Identify which cell holds the provided text, then report its [x, y] central coordinate. 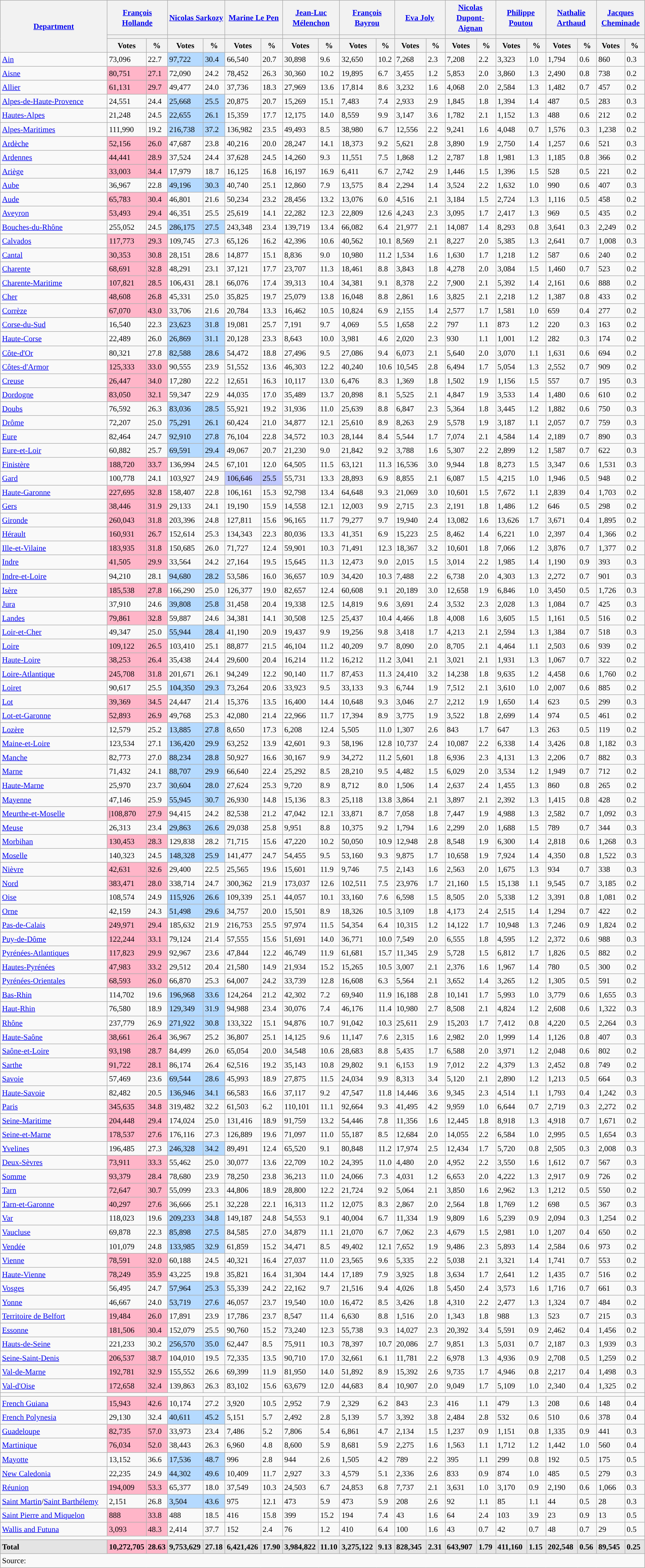
20.5 [157, 1093]
996 [243, 1460]
16,462 [300, 311]
67,070 [127, 311]
44 [562, 1501]
83,050 [127, 395]
Seine-Maritime [54, 1121]
11,356 [410, 1121]
6,584 [511, 1134]
263 [562, 730]
Corse-du-Sud [54, 325]
1,335 [562, 1431]
5,435 [410, 1051]
83,102 [243, 1386]
47,547 [358, 1093]
25,619 [243, 213]
22,709 [300, 1163]
367 [611, 1204]
1,254 [611, 1218]
34.4 [157, 171]
21,724 [358, 1191]
Réunion [54, 1487]
64,648 [358, 493]
61,859 [243, 1246]
Territoire de Belfort [54, 1316]
3,275,122 [358, 1547]
3,522 [461, 716]
7,672 [511, 493]
441 [611, 1431]
27,037 [300, 1260]
12,860 [300, 185]
94,680 [185, 576]
934 [562, 869]
25,292 [300, 772]
34.1 [214, 1093]
21.5 [272, 646]
152 [243, 1529]
19.0 [272, 590]
2,867 [410, 1204]
3,691 [410, 604]
Nicolas Dupont-Aignan [470, 18]
1,793 [562, 1093]
9,345 [461, 1093]
7,447 [461, 814]
33,706 [185, 311]
2,392 [511, 799]
873 [511, 325]
Var [54, 1218]
43.6 [214, 1501]
14,027 [410, 1330]
2,340 [562, 1386]
8,650 [243, 730]
172,658 [127, 1386]
3,605 [511, 618]
33.3 [157, 1163]
26,447 [127, 380]
Morbihan [54, 841]
4,679 [461, 1233]
1,343 [461, 1316]
149,187 [243, 1218]
Hérault [54, 534]
3,014 [461, 562]
2,094 [562, 1218]
38,661 [127, 1037]
Haut-Rhin [54, 1009]
20,189 [410, 590]
28,151 [185, 255]
66,076 [243, 283]
8,227 [461, 241]
2,608 [562, 1009]
1,305 [562, 981]
42,302 [300, 995]
117,773 [127, 241]
5,525 [410, 395]
Indre [54, 562]
1,435 [562, 1274]
1,563 [461, 1445]
27,164 [243, 562]
93,198 [127, 1051]
92 [461, 1501]
29 [611, 1529]
71,097 [300, 1134]
14,819 [358, 604]
5,151 [243, 1418]
930 [461, 339]
11,147 [358, 1037]
Alpes-de-Haute-Provence [54, 101]
797 [461, 325]
Vienne [54, 1260]
38.7 [157, 1358]
Pyrénées-Orientales [54, 981]
338,714 [185, 883]
33.8 [157, 1515]
86,174 [185, 1065]
623 [562, 702]
1,981 [511, 158]
8,643 [300, 339]
16,048 [358, 297]
2,490 [562, 74]
8,313 [410, 1079]
44,302 [185, 1473]
29.6 [214, 911]
6,861 [358, 1431]
33,973 [185, 1431]
2,742 [410, 171]
2,143 [410, 869]
73,240 [300, 1330]
1,384 [562, 632]
10,648 [358, 702]
6,421,426 [243, 1547]
52,156 [127, 143]
28.3 [157, 841]
10,545 [410, 367]
15,645 [300, 562]
16,125 [243, 171]
Côtes-d'Armor [54, 367]
2,637 [461, 786]
76,592 [127, 409]
6,221 [511, 534]
3,021 [461, 660]
37,549 [243, 1487]
37,117 [300, 1093]
Mayenne [54, 799]
553 [611, 1260]
126,377 [243, 590]
79,277 [358, 520]
3,631 [461, 1487]
92,910 [185, 437]
24,410 [410, 674]
104,350 [185, 688]
2,299 [461, 828]
3,321 [511, 1260]
34,548 [300, 1051]
8,505 [461, 897]
6,744 [410, 688]
17,189 [358, 1274]
Dordogne [54, 395]
8,569 [410, 241]
646 [562, 506]
8,712 [358, 786]
610 [611, 395]
37,524 [185, 158]
Isère [54, 590]
28 [611, 1501]
75,291 [185, 422]
54,455 [300, 856]
3,864 [410, 799]
969 [562, 213]
66,583 [243, 1093]
510 [562, 1418]
57.0 [157, 1431]
62,516 [243, 1065]
3,925 [410, 1274]
Yonne [54, 1302]
130,453 [127, 841]
8,681 [358, 1445]
14,122 [461, 925]
4,173 [461, 911]
Nicolas Sarkozy [196, 18]
33.6 [214, 995]
17,536 [185, 1460]
90,555 [185, 367]
17,979 [185, 171]
63,679 [300, 1386]
Marine Le Pen [254, 18]
2,982 [461, 1037]
88,234 [185, 757]
2,787 [461, 158]
36.6 [157, 1460]
192 [562, 1460]
78,249 [127, 1274]
4,514 [511, 1093]
Paris [54, 1107]
129,349 [185, 1009]
2,933 [410, 101]
94,210 [127, 576]
109,122 [127, 646]
30,076 [300, 1009]
7,268 [410, 60]
1,516 [410, 1316]
66,640 [243, 772]
13.9 [272, 744]
3,573 [511, 1288]
24,503 [300, 1487]
5,120 [461, 1079]
16,313 [300, 1204]
19.8 [214, 1274]
41,351 [358, 534]
1,369 [410, 380]
338 [611, 869]
9,720 [300, 786]
18,367 [410, 548]
54,446 [358, 1121]
33.1 [157, 939]
35,489 [300, 395]
Lot-et-Garonne [54, 716]
82,588 [185, 353]
2,057 [562, 422]
1,212 [562, 1191]
1,760 [611, 674]
2.31 [436, 1547]
Somme [54, 1176]
726 [611, 1176]
2,484 [461, 1418]
100 [410, 1529]
Nièvre [54, 869]
97,974 [300, 925]
Marne [54, 772]
4,220 [562, 1023]
6,960 [243, 1445]
65,377 [185, 1487]
2,294 [410, 185]
16,472 [358, 1302]
46,801 [185, 199]
87,453 [358, 674]
2,264 [611, 1023]
557 [562, 380]
32,661 [358, 1358]
20,392 [461, 1330]
44,683 [358, 1386]
2,708 [562, 1358]
89,545 [611, 1547]
76 [300, 1529]
51,892 [358, 1372]
28.9 [157, 158]
661 [611, 1288]
16.0 [272, 576]
83,036 [185, 409]
650 [611, 1233]
21,842 [358, 451]
Aveyron [54, 213]
107,821 [127, 283]
45,331 [185, 297]
76,034 [127, 1445]
1,531 [611, 464]
1,257 [562, 143]
2,594 [511, 632]
Deux-Sèvres [54, 1163]
1,237 [461, 1431]
21,977 [410, 227]
53,719 [185, 1302]
4,350 [562, 856]
23.2 [272, 199]
15.8 [272, 1515]
3,095 [461, 213]
3,084 [511, 269]
3,093 [127, 1529]
89,491 [243, 1149]
2,155 [410, 311]
2,315 [410, 1037]
19,895 [358, 74]
411,160 [511, 1547]
35,821 [243, 1274]
2,218 [511, 297]
8,090 [410, 646]
5,038 [461, 1260]
158,407 [185, 493]
3,890 [461, 143]
33,739 [300, 981]
23,623 [185, 325]
27,086 [358, 353]
5,239 [511, 1218]
Alpes-Maritimes [54, 129]
64,505 [300, 464]
7.2 [329, 995]
9,635 [511, 674]
Tarn-et-Garonne [54, 1204]
3,610 [511, 688]
7,058 [410, 814]
6,300 [511, 841]
19,256 [358, 632]
82,464 [127, 437]
4,379 [511, 1065]
47,844 [243, 953]
5,993 [511, 995]
Haute-Marne [54, 786]
39,808 [185, 604]
51,552 [243, 367]
94,876 [300, 1023]
3,532 [461, 604]
712 [611, 772]
181,506 [127, 1330]
484 [611, 1302]
Saint Martin/Saint Barthélemy [54, 1501]
874 [511, 1473]
40,297 [127, 1204]
1,486 [511, 506]
5,505 [358, 730]
518 [611, 632]
16,608 [358, 981]
4,847 [461, 395]
106,161 [243, 493]
92,798 [300, 493]
6,812 [511, 953]
56,495 [127, 1288]
46,749 [300, 953]
939 [611, 646]
2,962 [511, 1191]
7,486 [243, 1431]
139,863 [185, 1386]
7,012 [461, 1065]
32.0 [157, 1260]
102,511 [358, 883]
698 [562, 1204]
3,455 [410, 74]
35,825 [243, 297]
27.9 [157, 814]
26.5 [157, 646]
3.3 [329, 1473]
1,949 [562, 772]
48.3 [157, 1529]
59,901 [300, 548]
54,472 [243, 353]
123,534 [127, 744]
Moselle [54, 856]
1,161 [562, 618]
1,213 [562, 1079]
10,409 [243, 1473]
8,508 [461, 1009]
122,244 [127, 939]
256,570 [185, 1344]
664 [611, 1079]
64,007 [243, 981]
2,028 [511, 604]
22,809 [358, 213]
7,074 [461, 437]
73,264 [243, 688]
6,653 [461, 1176]
28.63 [157, 1547]
8,855 [410, 479]
152,614 [185, 534]
Cantal [54, 255]
60,608 [358, 590]
457 [611, 87]
10,087 [461, 744]
2,505 [562, 1149]
134,343 [243, 534]
974 [562, 716]
15,392 [410, 1372]
1,387 [562, 297]
20,128 [243, 339]
18.3 [272, 87]
Drôme [54, 422]
42,080 [243, 716]
1,498 [611, 1372]
550 [611, 1191]
New Caledonia [54, 1473]
1,394 [511, 101]
17,974 [410, 1149]
2,839 [562, 493]
8,918 [511, 1121]
29,512 [185, 967]
3,109 [410, 911]
40,209 [358, 646]
Ardennes [54, 158]
1,238 [611, 129]
34.5 [157, 702]
30,508 [300, 618]
185,632 [185, 925]
Ille-et-Vilaine [54, 548]
26,313 [127, 828]
203,396 [185, 520]
7,900 [461, 283]
27,875 [300, 1079]
68,593 [127, 981]
49,768 [185, 716]
22.9 [214, 395]
20.9 [272, 632]
1,307 [410, 730]
3,652 [461, 981]
300 [611, 967]
46,176 [358, 1009]
1.15 [536, 1547]
12,445 [461, 1121]
1,612 [562, 1163]
26,930 [243, 799]
1,630 [461, 255]
6,738 [461, 576]
2,995 [562, 1134]
1,505 [358, 1460]
2,151 [127, 1501]
90,710 [300, 1358]
10,824 [358, 311]
163 [611, 325]
Haute-Loire [54, 660]
82,657 [300, 590]
19.7 [272, 297]
2,020 [410, 339]
88,707 [185, 772]
22.7 [157, 60]
71,491 [358, 548]
1,985 [511, 562]
2,462 [562, 1330]
Vendée [54, 1246]
96,165 [300, 520]
3,775 [410, 716]
4.8 [272, 1445]
9.8 [385, 632]
948 [611, 479]
21.0 [272, 422]
3,779 [562, 995]
44,035 [243, 395]
90,617 [127, 688]
7,488 [410, 576]
33,003 [127, 171]
103,410 [185, 646]
34,757 [243, 911]
7,924 [511, 856]
9,951 [300, 828]
Total [54, 1547]
1,460 [562, 269]
25,610 [358, 422]
Pyrénées-Atlantiques [54, 953]
6.0 [385, 199]
Eure [54, 437]
46,057 [243, 1302]
216,738 [185, 129]
49,196 [185, 185]
4,310 [461, 1302]
18.7 [214, 171]
3,533 [511, 395]
279 [611, 1473]
Oise [54, 897]
55,339 [243, 1288]
17.90 [272, 1547]
16,214 [300, 660]
17,891 [185, 1316]
3,634 [461, 1274]
12,075 [358, 1204]
141,477 [243, 856]
2,563 [461, 869]
25,118 [358, 799]
3,265 [511, 981]
20,784 [243, 311]
22,489 [127, 339]
7,549 [410, 939]
58,196 [358, 744]
7.8 [385, 1121]
15,269 [300, 101]
33,133 [358, 688]
41,495 [410, 1107]
20,875 [243, 101]
Martinique [54, 1445]
3,041 [410, 660]
395 [461, 1460]
21,248 [127, 116]
60,424 [243, 422]
901 [611, 576]
Cher [54, 297]
47,042 [300, 814]
32.2 [214, 1107]
13.0 [329, 380]
19,338 [300, 604]
Vaucluse [54, 1233]
6,644 [511, 1107]
13,152 [127, 1460]
183,935 [127, 548]
13,076 [358, 199]
3,550 [511, 1163]
14,260 [300, 158]
25,437 [358, 618]
22,162 [300, 1288]
31.1 [214, 339]
6,846 [511, 590]
38,446 [127, 506]
6.3 [385, 981]
79,124 [185, 939]
16.3 [272, 380]
47,146 [127, 799]
587 [562, 255]
428 [611, 799]
31,304 [300, 1274]
78,680 [185, 1176]
2,861 [410, 297]
622 [611, 451]
246,328 [185, 1149]
2,564 [461, 1204]
9,049 [461, 1386]
82,773 [127, 757]
9,545 [562, 883]
27.2 [214, 1403]
38,253 [127, 660]
136,982 [243, 129]
4,026 [410, 1288]
5,728 [461, 953]
Ardèche [54, 143]
20,898 [358, 395]
24,551 [127, 101]
8.6 [385, 87]
Loire-Atlantique [54, 674]
6,978 [461, 1358]
2,715 [410, 506]
3,323 [511, 60]
7,246 [562, 925]
124,264 [243, 995]
63,252 [243, 744]
67,101 [243, 464]
1,576 [562, 129]
4,215 [511, 479]
9,959 [461, 1107]
3.8 [436, 1418]
Sarthe [54, 1065]
2,249 [611, 227]
25,079 [300, 297]
521 [611, 143]
32,228 [243, 1204]
27,969 [300, 87]
8,547 [300, 1316]
23,976 [410, 883]
1,151 [511, 1431]
44,806 [243, 1191]
43.0 [157, 311]
6,029 [461, 772]
48 [562, 1529]
29.7 [157, 87]
8,548 [461, 841]
5,031 [511, 1344]
34.2 [214, 1149]
Orne [54, 911]
4,516 [410, 199]
90,140 [300, 674]
46,667 [127, 1302]
17,280 [185, 380]
90,760 [243, 1330]
21,230 [300, 451]
Hautes-Alpes [54, 116]
80,751 [127, 74]
890 [611, 437]
Hauts-de-Seine [54, 1344]
28,683 [358, 1051]
759 [611, 422]
48,291 [185, 269]
6,153 [410, 1065]
6,494 [461, 367]
5,564 [410, 981]
84,499 [185, 1051]
108,574 [127, 897]
52,893 [127, 716]
129,838 [185, 841]
38,980 [358, 129]
3,981 [358, 339]
1,456 [611, 1330]
40,321 [243, 1260]
2,134 [410, 1431]
Mayotte [54, 1460]
Côte-d'Or [54, 353]
78,250 [243, 1176]
68,691 [127, 269]
435 [611, 213]
12,473 [358, 562]
29,133 [185, 506]
2,275 [410, 1445]
2,217 [562, 1372]
833 [461, 1473]
3,070 [511, 353]
25,970 [127, 786]
88,877 [243, 646]
319,482 [185, 1107]
206,537 [127, 1358]
31,458 [243, 604]
5,578 [461, 422]
42,159 [127, 911]
34,572 [300, 437]
1,442 [562, 1445]
78,452 [243, 74]
30,167 [300, 757]
30,604 [185, 786]
1,152 [511, 116]
Charente-Maritime [54, 283]
Loiret [54, 688]
Gers [54, 506]
27,496 [300, 353]
2,161 [562, 283]
188,720 [127, 464]
2,048 [562, 1051]
97,722 [185, 60]
15.3 [272, 493]
17.4 [272, 283]
8.0 [385, 786]
3,347 [562, 464]
79,861 [127, 618]
Bouches-du-Rhône [54, 227]
9,809 [461, 1218]
49,402 [358, 1246]
40,004 [358, 1218]
173,037 [300, 883]
Yvelines [54, 1149]
85 [511, 1501]
2,552 [562, 367]
20,086 [410, 1344]
479 [511, 1403]
92,967 [185, 953]
12,175 [300, 116]
Tarn [54, 1191]
4,243 [410, 213]
26,869 [185, 339]
5.5 [385, 325]
76,104 [243, 437]
109,745 [185, 241]
192,781 [127, 1372]
48,608 [127, 297]
28.8 [214, 757]
33.0 [157, 367]
55,945 [185, 799]
8,378 [410, 283]
973 [611, 1246]
Ain [54, 60]
35,438 [185, 660]
5,364 [461, 409]
94,249 [243, 674]
42 [511, 1529]
1,845 [461, 101]
3.9 [536, 1515]
Puy-de-Dôme [54, 939]
91,759 [300, 1121]
1,081 [611, 897]
21,070 [358, 1233]
3,920 [243, 1403]
28.7 [157, 1051]
1,506 [410, 786]
22,282 [300, 213]
909 [611, 367]
1,655 [611, 995]
8.1 [385, 395]
227,695 [127, 493]
1,156 [511, 380]
5,139 [358, 1418]
Nord [54, 883]
4,936 [511, 1358]
4,303 [511, 576]
14,125 [300, 1037]
528 [562, 171]
16.8 [272, 171]
286,175 [185, 227]
19,081 [243, 325]
1,712 [511, 1445]
24,447 [185, 702]
32.6 [157, 869]
9,875 [410, 856]
34,420 [358, 576]
4,595 [511, 939]
3,971 [511, 1051]
40,240 [358, 367]
532 [511, 1418]
10,907 [410, 1386]
5,544 [410, 437]
111,990 [127, 129]
14,877 [243, 255]
152,079 [185, 1330]
49,493 [300, 129]
5,720 [511, 1149]
24,395 [358, 1163]
33,160 [358, 897]
16,540 [127, 325]
249,971 [127, 925]
80,321 [127, 353]
3,524 [461, 185]
|108,870 [127, 814]
110,101 [300, 1107]
12,556 [410, 129]
461 [611, 716]
1,126 [562, 1037]
3,187 [511, 422]
4,464 [511, 646]
15,138 [511, 883]
18.0 [214, 1487]
13,082 [461, 520]
15,376 [243, 702]
4.7 [385, 1431]
399 [300, 1515]
139,719 [300, 227]
Loire [54, 646]
8,273 [511, 464]
216,753 [243, 925]
75,911 [300, 1344]
298 [611, 506]
1,001 [511, 339]
Doubs [54, 409]
Manche [54, 757]
2,007 [562, 688]
73,096 [127, 60]
2,503 [562, 646]
6,208 [300, 730]
Savoie [54, 1079]
19,437 [300, 632]
2,414 [185, 1529]
35.0 [214, 1344]
2,417 [511, 213]
25,565 [243, 869]
11.8 [385, 1093]
Philippe Poutou [521, 18]
15,265 [358, 967]
243,348 [243, 227]
19,190 [243, 506]
7,062 [410, 1233]
4,952 [461, 1163]
French Guiana [54, 1403]
3,184 [461, 199]
Meurthe-et-Moselle [54, 814]
Maine-et-Loire [54, 744]
French Polynesia [54, 1418]
29,600 [243, 660]
2,492 [300, 1418]
21,934 [300, 967]
201,671 [185, 674]
383,471 [127, 883]
174 [611, 339]
72,090 [185, 74]
2,477 [511, 1302]
5.4 [329, 1431]
103,927 [185, 479]
1,259 [611, 1358]
42,631 [127, 869]
66,082 [358, 227]
24,853 [358, 1487]
104,010 [185, 1358]
220 [562, 325]
194,009 [127, 1487]
166,290 [185, 590]
19,940 [410, 520]
8,263 [410, 422]
10,141 [461, 995]
1,218 [511, 255]
24.3 [157, 911]
François Bayrou [367, 18]
46,351 [185, 213]
7,483 [358, 101]
Bas-Rhin [54, 995]
Seine-Saint-Denis [54, 1358]
1,377 [611, 548]
1,671 [611, 1121]
4,579 [358, 1473]
6.1 [385, 1358]
53,160 [358, 856]
6,411 [358, 171]
Val-d'Oise [54, 1386]
12,651 [243, 380]
34,471 [300, 1246]
57,964 [185, 1288]
32.1 [157, 395]
265 [611, 786]
42.6 [157, 1403]
1,675 [511, 869]
27,624 [243, 786]
Jacques Cheminade [620, 18]
1,242 [611, 1093]
4,466 [410, 618]
345,635 [127, 1107]
13,575 [358, 185]
30,360 [300, 74]
55,462 [185, 1163]
30,077 [243, 1163]
72,647 [127, 1191]
23.5 [272, 129]
148 [611, 1403]
36,213 [300, 1176]
6,588 [461, 1051]
37,628 [243, 158]
2,750 [511, 143]
738 [611, 74]
Source: [322, 1561]
1,868 [410, 158]
5,054 [511, 367]
322 [611, 660]
32,650 [358, 60]
115,926 [185, 897]
14,558 [300, 506]
3,232 [410, 87]
2,191 [461, 506]
2,952 [300, 1403]
7,208 [461, 60]
6,476 [358, 380]
215 [611, 1316]
3,843 [410, 269]
126,889 [243, 1134]
69,940 [358, 995]
1,931 [511, 660]
49,477 [185, 87]
26.7 [157, 534]
2,336 [410, 1473]
15.7 [385, 953]
92,664 [358, 1107]
1,632 [511, 185]
72,207 [127, 422]
54,354 [358, 925]
3,860 [511, 74]
33,923 [300, 688]
13 [611, 1515]
33.7 [157, 464]
Lot [54, 702]
22,235 [127, 1473]
9,944 [461, 464]
1,726 [611, 590]
4,278 [461, 269]
7.3 [385, 1176]
91,042 [358, 1023]
53.3 [157, 1487]
344 [611, 828]
8,559 [358, 116]
45.2 [214, 1418]
28,247 [300, 143]
30,898 [300, 60]
2,917 [562, 1176]
17.3 [272, 730]
15,943 [127, 1403]
59,347 [185, 395]
47,983 [127, 967]
44,441 [127, 158]
78,397 [358, 1344]
66,870 [185, 981]
4,824 [511, 1009]
1,946 [562, 479]
91,722 [127, 1065]
3,392 [410, 1418]
885 [611, 688]
38,443 [185, 1445]
2,899 [511, 451]
48.7 [214, 1460]
1,322 [611, 1009]
6,338 [511, 744]
136,946 [185, 1093]
13,626 [511, 520]
101,079 [127, 1246]
84,585 [243, 1233]
1,366 [611, 534]
4,068 [461, 87]
1,207 [562, 1233]
30.3 [214, 185]
81,950 [300, 1372]
57,555 [243, 939]
55,731 [300, 479]
29,130 [127, 1418]
Saône-et-Loire [54, 1051]
0.56 [587, 1547]
34.0 [157, 380]
425 [611, 604]
Pas-de-Calais [54, 925]
16,536 [410, 464]
Eva Joly [420, 18]
237,779 [127, 1023]
196,968 [185, 995]
11,345 [410, 953]
204,448 [127, 1121]
487 [562, 101]
485 [562, 1473]
1,325 [611, 1386]
65,126 [243, 241]
Corrèze [54, 311]
2,376 [461, 967]
Haute-Savoie [54, 1093]
9,241 [461, 129]
2,008 [611, 1149]
4,213 [461, 632]
14,446 [410, 1093]
647 [511, 730]
21,580 [243, 967]
1,587 [562, 451]
194 [358, 1515]
18.8 [272, 353]
Guadeloupe [54, 1431]
8,293 [511, 227]
109,339 [243, 897]
12,579 [127, 730]
2,582 [562, 814]
975 [243, 1501]
5,893 [511, 1246]
1,324 [562, 1302]
94,415 [185, 814]
9.13 [385, 1547]
46,104 [300, 646]
3,391 [562, 897]
1,581 [511, 311]
277 [611, 311]
433 [611, 297]
8.7 [385, 814]
40,562 [358, 241]
23 [562, 1515]
1,658 [410, 325]
282 [562, 339]
23,707 [300, 269]
21,516 [358, 1288]
6,847 [410, 409]
29,400 [185, 869]
422 [611, 911]
255,052 [127, 227]
6,630 [358, 1316]
21,160 [461, 883]
4,008 [461, 618]
7,806 [300, 1431]
5.1 [385, 1473]
1,092 [611, 814]
28,210 [358, 772]
43,225 [185, 1274]
1,703 [611, 493]
55,921 [243, 409]
14,087 [461, 227]
47,687 [185, 143]
174,024 [185, 1121]
7,512 [461, 688]
150,685 [185, 548]
Landes [54, 618]
3,850 [461, 1191]
61,503 [243, 1107]
42,396 [300, 241]
410 [358, 1529]
7,652 [410, 1246]
41,190 [243, 632]
3,641 [562, 227]
40,611 [185, 1418]
Vosges [54, 1288]
136,994 [185, 464]
119 [611, 730]
114,702 [127, 995]
8,600 [300, 1445]
22.2 [214, 380]
1,482 [562, 87]
5,385 [511, 241]
5,601 [410, 757]
591 [611, 981]
1,182 [611, 744]
3,825 [461, 297]
560 [611, 1445]
196,485 [127, 1149]
22,966 [300, 716]
1,654 [611, 1134]
14,055 [461, 1134]
12,434 [461, 1149]
1,294 [562, 911]
3,534 [511, 772]
175 [611, 1460]
4,918 [562, 1121]
19,484 [127, 1316]
5,307 [461, 451]
69,878 [127, 1233]
Haute-Vienne [54, 1274]
1,502 [461, 380]
80,848 [358, 1149]
Aisne [54, 74]
458 [611, 199]
55,944 [185, 632]
8,836 [300, 255]
659 [562, 311]
65,783 [127, 199]
Essonne [54, 1330]
5,338 [511, 897]
46,303 [300, 367]
125,333 [127, 367]
18,461 [358, 269]
31,936 [300, 409]
33.2 [157, 967]
4,946 [511, 1372]
22.5 [214, 869]
178,537 [127, 1134]
10,375 [358, 828]
23,565 [358, 1260]
17,786 [243, 1316]
6,936 [461, 757]
1,999 [511, 1037]
36,657 [300, 576]
19,540 [300, 1302]
45,993 [243, 1079]
85,898 [185, 1233]
Loir-et-Cher [54, 632]
28,800 [300, 1191]
50,050 [358, 841]
2,890 [511, 1079]
10,117 [300, 380]
37,910 [127, 604]
3,007 [410, 967]
Creuse [54, 380]
42,601 [300, 744]
14.8 [272, 799]
47,220 [300, 841]
34,877 [300, 422]
35,143 [300, 1065]
1,066 [611, 1487]
Eure-et-Loir [54, 451]
51,691 [300, 939]
136,420 [185, 744]
Department [54, 26]
71,715 [243, 841]
Calvados [54, 241]
148,328 [185, 856]
221,233 [127, 1344]
5.2 [272, 1431]
2,190 [562, 1487]
Meuse [54, 828]
1,895 [611, 520]
106,431 [185, 283]
Saint Pierre and Miquelon [54, 1515]
18,326 [358, 911]
13.7 [329, 395]
1,084 [562, 604]
155,552 [185, 1372]
106,646 [243, 479]
3,450 [562, 590]
39,369 [127, 702]
1,688 [511, 828]
1.79 [486, 1547]
378 [611, 1418]
4,988 [511, 814]
1,782 [461, 116]
72,335 [243, 1358]
202,548 [562, 1547]
176,116 [185, 1134]
Haute-Garonne [54, 493]
3,876 [562, 548]
60,882 [127, 451]
260,043 [127, 520]
16,400 [300, 702]
4,458 [562, 674]
6,555 [461, 939]
7,412 [511, 1023]
Aube [54, 185]
25,668 [185, 101]
643,907 [461, 1547]
59,887 [185, 618]
10,737 [410, 744]
69,399 [243, 1372]
7,191 [300, 325]
245,708 [127, 674]
36,666 [185, 1204]
Finistère [54, 464]
212 [611, 116]
7,737 [410, 1487]
37,736 [243, 87]
4,222 [511, 1176]
9,746 [358, 869]
1,190 [562, 562]
5,621 [410, 143]
1,967 [511, 967]
117,823 [127, 953]
127,811 [243, 520]
4,584 [511, 437]
6,087 [461, 479]
240 [611, 255]
5,392 [511, 283]
63,121 [358, 464]
271,922 [185, 1023]
18.5 [214, 1515]
9,735 [461, 1372]
37.7 [214, 1529]
750 [611, 409]
22.4 [272, 772]
16,188 [410, 995]
41,505 [127, 562]
0.25 [635, 1547]
567 [611, 1163]
Indre-et-Loire [54, 576]
80,036 [300, 534]
Rhône [54, 1023]
33,871 [358, 814]
69,591 [185, 451]
30.2 [157, 1344]
Lozère [54, 730]
61,681 [358, 953]
78,591 [127, 1260]
6.8 [385, 1487]
11,334 [410, 1218]
94,988 [243, 1009]
51,498 [185, 911]
40,216 [243, 143]
Gard [54, 479]
12,658 [461, 590]
103 [511, 1515]
14.9 [272, 967]
1,185 [562, 158]
209,233 [185, 1218]
76,580 [127, 1009]
1,446 [461, 171]
2,577 [461, 311]
36,807 [243, 1037]
2,724 [511, 199]
160,931 [127, 534]
49.6 [214, 1473]
22,655 [185, 116]
73,911 [127, 1163]
16.2 [272, 241]
28,456 [300, 199]
4,031 [410, 1176]
Allier [54, 87]
55,187 [358, 1134]
221 [611, 171]
60,188 [185, 1260]
10,272,705 [127, 1547]
100,778 [127, 479]
64 [461, 1515]
5,450 [461, 1288]
1,769 [511, 1204]
11.10 [329, 1547]
50,927 [243, 757]
4.6 [385, 339]
28,144 [358, 437]
1,396 [511, 171]
5,335 [410, 1260]
71,432 [127, 772]
33,564 [185, 562]
1,455 [511, 786]
17,814 [358, 87]
3,046 [410, 702]
1,741 [562, 1260]
1,939 [611, 1344]
2,452 [562, 1065]
40,740 [243, 185]
2,015 [410, 562]
2,206 [562, 757]
2,329 [358, 1403]
2,818 [562, 841]
Wallis and Futuna [54, 1529]
12,684 [410, 1134]
15,359 [243, 116]
5,109 [511, 1386]
283 [611, 101]
François Hollande [137, 18]
9,851 [461, 1344]
61,131 [127, 87]
7,066 [511, 548]
Ariège [54, 171]
93,379 [127, 1176]
2,515 [511, 911]
15,136 [300, 799]
2,699 [511, 716]
37,121 [243, 269]
82,538 [243, 814]
24,034 [358, 1079]
11,781 [410, 1358]
12,003 [358, 506]
Charente [54, 269]
Gironde [54, 520]
10,658 [461, 856]
23.1 [214, 269]
366 [611, 158]
49,347 [127, 632]
3,147 [410, 116]
66,540 [243, 60]
21,069 [410, 493]
Val-de-Marne [54, 1372]
Jura [54, 604]
9,486 [461, 1246]
4,069 [358, 325]
52.0 [157, 1445]
3,418 [410, 632]
2,212 [461, 702]
71,727 [243, 548]
5,853 [461, 74]
29,802 [358, 1065]
1,268 [611, 841]
29,038 [243, 828]
195 [611, 380]
3,504 [185, 1501]
1,716 [562, 1288]
17,394 [358, 716]
Jean-Luc Mélenchon [311, 18]
12,948 [410, 841]
2,189 [562, 437]
1,067 [562, 660]
2,397 [562, 534]
8,705 [461, 646]
5,591 [511, 1330]
9,753,629 [185, 1547]
16,197 [300, 171]
133,985 [185, 1246]
28,893 [358, 479]
1,650 [511, 702]
393 [611, 562]
69,544 [185, 1079]
30,353 [127, 255]
39,313 [300, 283]
802 [611, 1051]
34,272 [358, 757]
5,640 [461, 353]
62,447 [243, 1344]
18,373 [358, 143]
2,372 [562, 939]
10,174 [185, 1403]
15,601 [300, 869]
44,057 [300, 897]
131,416 [243, 1121]
1,480 [562, 395]
828,345 [410, 1547]
5,064 [410, 1191]
1,826 [562, 953]
82,735 [127, 1431]
1,116 [562, 199]
140,323 [127, 856]
15,223 [410, 534]
300,362 [243, 883]
4,131 [511, 757]
36,771 [358, 939]
55,099 [185, 1191]
34,879 [300, 1233]
49,067 [243, 451]
25,611 [410, 1023]
35.9 [157, 1274]
10,315 [410, 925]
15,501 [300, 911]
Aude [54, 199]
3,671 [562, 520]
1,534 [410, 255]
4,480 [410, 1163]
29,863 [185, 828]
22.1 [272, 1204]
65,520 [300, 1149]
53,493 [127, 213]
15,203 [461, 1023]
2,927 [300, 1473]
53,586 [243, 576]
2,719 [562, 1107]
55,738 [358, 1330]
27.18 [214, 1547]
57,469 [127, 1079]
16,212 [358, 660]
780 [562, 967]
16.9 [329, 171]
1,631 [562, 353]
20.6 [272, 688]
Nathalie Arthaud [571, 18]
1,824 [611, 925]
118,023 [127, 1218]
65,054 [243, 1051]
4,048 [511, 129]
3,897 [461, 799]
3,170 [511, 1487]
24,066 [358, 1176]
944 [300, 1460]
11,551 [358, 158]
185,538 [127, 590]
Seine-et-Marne [54, 1134]
15.9 [272, 506]
3,984,822 [300, 1547]
3,788 [410, 451]
14,238 [461, 674]
6,073 [410, 353]
8,462 [461, 534]
2,187 [562, 1344]
694 [611, 353]
Haute-Corse [54, 339]
25,639 [358, 409]
3,185 [611, 883]
54,553 [300, 1218]
1,415 [562, 799]
Haute-Saône [54, 1037]
82,482 [127, 1093]
3,445 [511, 409]
Hautes-Pyrénées [54, 967]
133,322 [243, 1023]
50,234 [243, 199]
13,885 [185, 730]
749 [611, 1065]
10.8 [329, 1065]
10,948 [511, 925]
1,008 [611, 241]
1,522 [611, 856]
1,882 [562, 409]
4,482 [410, 772]
37.2 [214, 129]
990 [562, 185]
2,981 [511, 1233]
6,598 [410, 897]
